From the cell containing the given text, extract its center point as [x, y] coordinate. 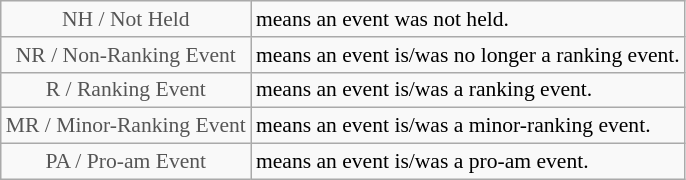
PA / Pro-am Event [126, 162]
NH / Not Held [126, 19]
R / Ranking Event [126, 90]
means an event is/was a pro-am event. [468, 162]
means an event was not held. [468, 19]
means an event is/was a minor-ranking event. [468, 126]
NR / Non-Ranking Event [126, 55]
means an event is/was a ranking event. [468, 90]
MR / Minor-Ranking Event [126, 126]
means an event is/was no longer a ranking event. [468, 55]
